Return [X, Y] of the center of cell containing provided text 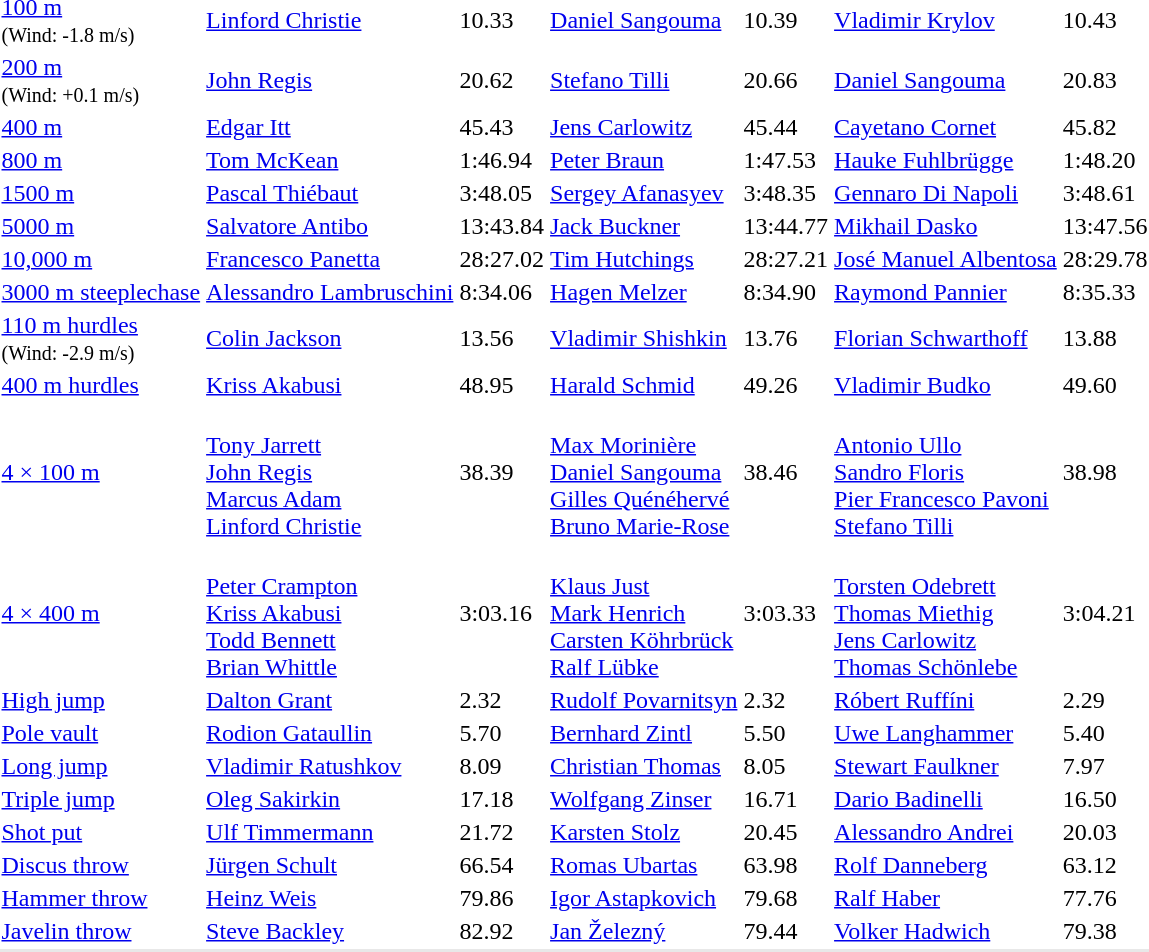
Heinz Weis [330, 898]
Torsten OdebrettThomas MiethigJens CarlowitzThomas Schönlebe [946, 613]
28:27.21 [786, 259]
Pole vault [101, 733]
17.18 [502, 799]
3:48.61 [1105, 193]
20.83 [1105, 80]
63.12 [1105, 865]
13.56 [502, 338]
Antonio UlloSandro FlorisPier Francesco PavoniStefano Tilli [946, 472]
Jürgen Schult [330, 865]
Jan Železný [644, 931]
800 m [101, 160]
Peter Braun [644, 160]
Tom McKean [330, 160]
Pascal Thiébaut [330, 193]
Dario Badinelli [946, 799]
Rudolf Povarnitsyn [644, 700]
Long jump [101, 766]
21.72 [502, 832]
8.09 [502, 766]
79.86 [502, 898]
45.44 [786, 127]
3:03.16 [502, 613]
Hammer throw [101, 898]
Jens Carlowitz [644, 127]
Colin Jackson [330, 338]
Tony JarrettJohn RegisMarcus AdamLinford Christie [330, 472]
79.68 [786, 898]
Daniel Sangouma [946, 80]
13:47.56 [1105, 226]
2.29 [1105, 700]
Florian Schwarthoff [946, 338]
Javelin throw [101, 931]
Oleg Sakirkin [330, 799]
Alessandro Andrei [946, 832]
Stewart Faulkner [946, 766]
5.40 [1105, 733]
1:48.20 [1105, 160]
Vladimir Shishkin [644, 338]
28:27.02 [502, 259]
49.26 [786, 385]
Christian Thomas [644, 766]
63.98 [786, 865]
Mikhail Dasko [946, 226]
20.45 [786, 832]
3000 m steeplechase [101, 292]
20.03 [1105, 832]
3:04.21 [1105, 613]
Sergey Afanasyev [644, 193]
Wolfgang Zinser [644, 799]
High jump [101, 700]
20.66 [786, 80]
400 m hurdles [101, 385]
1:47.53 [786, 160]
Vladimir Budko [946, 385]
38.98 [1105, 472]
28:29.78 [1105, 259]
Dalton Grant [330, 700]
77.76 [1105, 898]
Gennaro Di Napoli [946, 193]
13:43.84 [502, 226]
7.97 [1105, 766]
Rodion Gataullin [330, 733]
Romas Ubartas [644, 865]
20.62 [502, 80]
Jack Buckner [644, 226]
48.95 [502, 385]
5000 m [101, 226]
16.50 [1105, 799]
Karsten Stolz [644, 832]
Triple jump [101, 799]
Shot put [101, 832]
Bernhard Zintl [644, 733]
1:46.94 [502, 160]
1500 m [101, 193]
13.76 [786, 338]
Cayetano Cornet [946, 127]
16.71 [786, 799]
4 × 400 m [101, 613]
Uwe Langhammer [946, 733]
Stefano Tilli [644, 80]
Max MorinièreDaniel SangoumaGilles QuénéhervéBruno Marie-Rose [644, 472]
4 × 100 m [101, 472]
82.92 [502, 931]
13:44.77 [786, 226]
Francesco Panetta [330, 259]
Ralf Haber [946, 898]
79.38 [1105, 931]
400 m [101, 127]
110 m hurdles(Wind: -2.9 m/s) [101, 338]
Steve Backley [330, 931]
3:48.35 [786, 193]
John Regis [330, 80]
38.39 [502, 472]
Igor Astapkovich [644, 898]
Vladimir Ratushkov [330, 766]
Raymond Pannier [946, 292]
3:48.05 [502, 193]
Harald Schmid [644, 385]
3:03.33 [786, 613]
66.54 [502, 865]
Peter CramptonKriss AkabusiTodd BennettBrian Whittle [330, 613]
Róbert Ruffíni [946, 700]
45.43 [502, 127]
Kriss Akabusi [330, 385]
Edgar Itt [330, 127]
8:34.90 [786, 292]
Hauke Fuhlbrügge [946, 160]
8:34.06 [502, 292]
Ulf Timmermann [330, 832]
Klaus JustMark HenrichCarsten KöhrbrückRalf Lübke [644, 613]
8:35.33 [1105, 292]
5.50 [786, 733]
200 m(Wind: +0.1 m/s) [101, 80]
8.05 [786, 766]
Hagen Melzer [644, 292]
45.82 [1105, 127]
Tim Hutchings [644, 259]
José Manuel Albentosa [946, 259]
Alessandro Lambruschini [330, 292]
Discus throw [101, 865]
38.46 [786, 472]
Volker Hadwich [946, 931]
13.88 [1105, 338]
10,000 m [101, 259]
49.60 [1105, 385]
79.44 [786, 931]
Rolf Danneberg [946, 865]
5.70 [502, 733]
Salvatore Antibo [330, 226]
